Output the [x, y] coordinate of the center of the cell containing the given text.  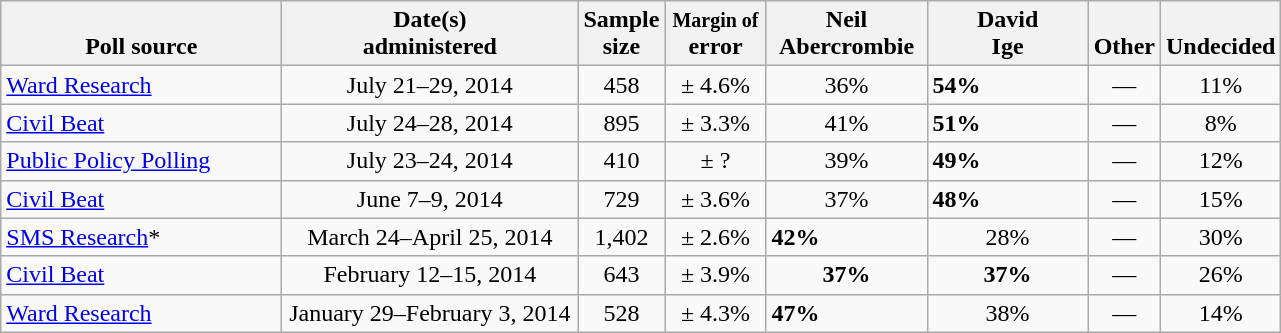
49% [1008, 161]
458 [622, 85]
41% [846, 123]
Margin oferror [716, 34]
Samplesize [622, 34]
11% [1221, 85]
July 21–29, 2014 [430, 85]
March 24–April 25, 2014 [430, 237]
528 [622, 313]
January 29–February 3, 2014 [430, 313]
± 3.3% [716, 123]
36% [846, 85]
Public Policy Polling [142, 161]
26% [1221, 275]
± 4.6% [716, 85]
June 7–9, 2014 [430, 199]
48% [1008, 199]
729 [622, 199]
15% [1221, 199]
DavidIge [1008, 34]
Poll source [142, 34]
Other [1124, 34]
14% [1221, 313]
643 [622, 275]
± 4.3% [716, 313]
Undecided [1221, 34]
895 [622, 123]
38% [1008, 313]
NeilAbercrombie [846, 34]
39% [846, 161]
Date(s)administered [430, 34]
± 3.6% [716, 199]
410 [622, 161]
February 12–15, 2014 [430, 275]
30% [1221, 237]
51% [1008, 123]
± 3.9% [716, 275]
42% [846, 237]
July 23–24, 2014 [430, 161]
28% [1008, 237]
July 24–28, 2014 [430, 123]
8% [1221, 123]
12% [1221, 161]
± 2.6% [716, 237]
1,402 [622, 237]
± ? [716, 161]
54% [1008, 85]
SMS Research* [142, 237]
47% [846, 313]
